Return (x, y) of the center of cell containing provided text 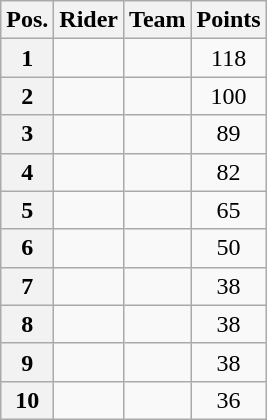
118 (228, 58)
Rider (89, 20)
Points (228, 20)
8 (28, 324)
82 (228, 172)
10 (28, 400)
100 (228, 96)
3 (28, 134)
50 (228, 248)
65 (228, 210)
6 (28, 248)
Team (158, 20)
36 (228, 400)
4 (28, 172)
1 (28, 58)
5 (28, 210)
9 (28, 362)
Pos. (28, 20)
89 (228, 134)
2 (28, 96)
7 (28, 286)
